Locate the cell with the specified text and output its [X, Y] center coordinate. 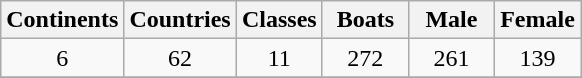
11 [279, 58]
Countries [180, 20]
Male [451, 20]
Boats [365, 20]
261 [451, 58]
Classes [279, 20]
62 [180, 58]
Continents [62, 20]
6 [62, 58]
139 [537, 58]
272 [365, 58]
Female [537, 20]
